Return the [X, Y] coordinate for the center point of the cell that contains the specified text.  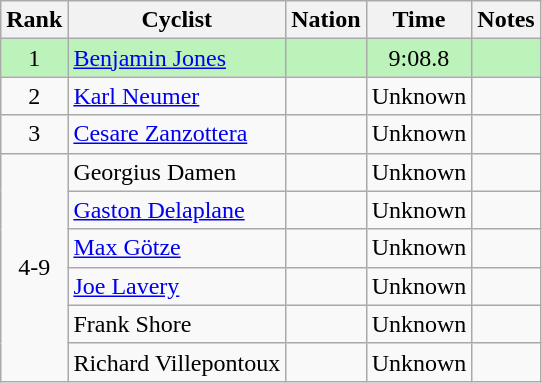
3 [34, 134]
Time [419, 20]
Cyclist [177, 20]
2 [34, 96]
Karl Neumer [177, 96]
Frank Shore [177, 324]
1 [34, 58]
Benjamin Jones [177, 58]
4-9 [34, 267]
Rank [34, 20]
Joe Lavery [177, 286]
Nation [326, 20]
Gaston Delaplane [177, 210]
Cesare Zanzottera [177, 134]
9:08.8 [419, 58]
Georgius Damen [177, 172]
Notes [506, 20]
Richard Villepontoux [177, 362]
Max Götze [177, 248]
